Determine the (X, Y) coordinate at the center of the cell enclosing the given text.  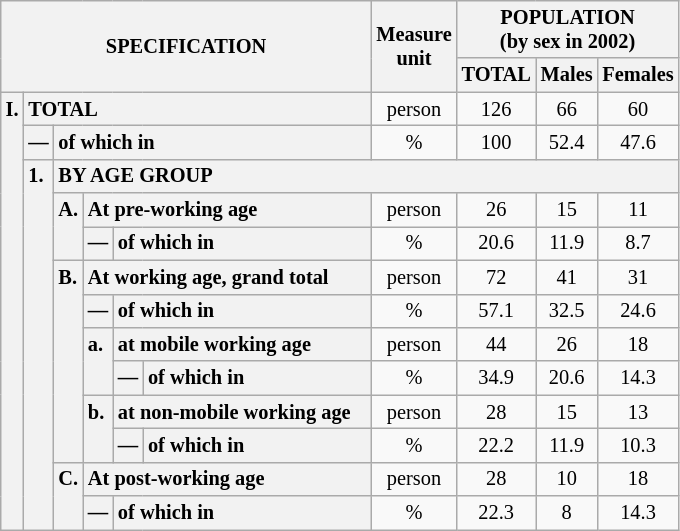
8 (567, 513)
At post-working age (227, 479)
At working age, grand total (227, 277)
22.3 (496, 513)
44 (496, 344)
BY AGE GROUP (366, 176)
at non-mobile working age (242, 412)
10 (567, 479)
8.7 (638, 243)
SPECIFICATION (186, 46)
72 (496, 277)
126 (496, 109)
Males (567, 75)
I. (12, 311)
47.6 (638, 142)
22.2 (496, 445)
52.4 (567, 142)
Measure unit (414, 46)
57.1 (496, 311)
C. (68, 496)
POPULATION (by sex in 2002) (568, 29)
A. (68, 226)
66 (567, 109)
10.3 (638, 445)
24.6 (638, 311)
13 (638, 412)
B. (68, 361)
Females (638, 75)
100 (496, 142)
41 (567, 277)
at mobile working age (242, 344)
60 (638, 109)
31 (638, 277)
11 (638, 210)
32.5 (567, 311)
34.9 (496, 378)
1. (38, 344)
b. (98, 428)
At pre-working age (227, 210)
a. (98, 360)
